For the text-containing cell, return its midpoint in [X, Y] coordinate format. 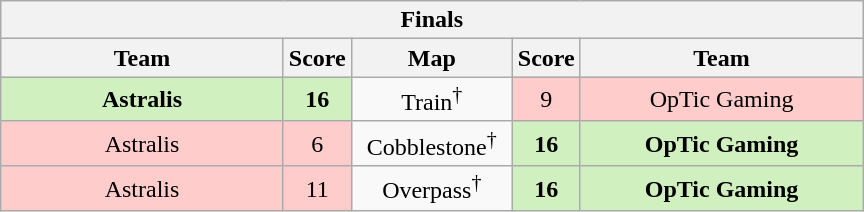
9 [546, 100]
6 [317, 144]
Finals [432, 20]
Train† [432, 100]
Overpass† [432, 188]
11 [317, 188]
Cobblestone† [432, 144]
Map [432, 58]
